Locate the cell with the specified text and output its [X, Y] center coordinate. 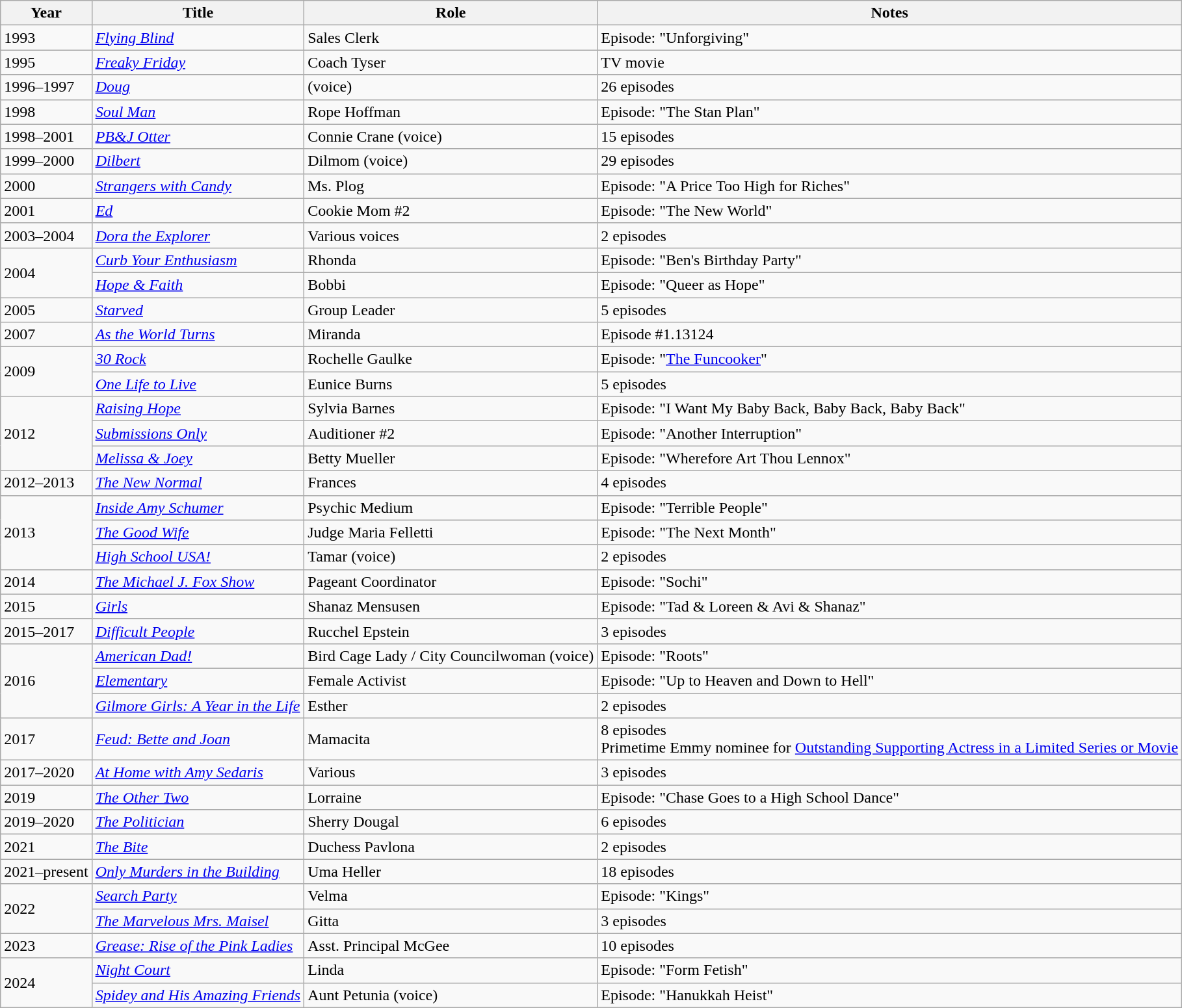
Episode: "The New World" [889, 211]
Hope & Faith [198, 285]
Search Party [198, 896]
2001 [46, 211]
2009 [46, 372]
The Other Two [198, 797]
Melissa & Joey [198, 458]
30 Rock [198, 359]
Aunt Petunia (voice) [451, 995]
Episode: "Queer as Hope" [889, 285]
Lorraine [451, 797]
Frances [451, 483]
2012–2013 [46, 483]
Cookie Mom #2 [451, 211]
As the World Turns [198, 335]
Betty Mueller [451, 458]
Uma Heller [451, 872]
The Marvelous Mrs. Maisel [198, 921]
2024 [46, 983]
Doug [198, 87]
2015–2017 [46, 631]
Episode: "Unforgiving" [889, 38]
Episode: "Chase Goes to a High School Dance" [889, 797]
26 episodes [889, 87]
Title [198, 13]
Only Murders in the Building [198, 872]
Judge Maria Felletti [451, 532]
1993 [46, 38]
The New Normal [198, 483]
American Dad! [198, 656]
The Good Wife [198, 532]
Elementary [198, 680]
1999–2000 [46, 161]
Night Court [198, 970]
1995 [46, 62]
Ed [198, 211]
2007 [46, 335]
Episode: "Wherefore Art Thou Lennox" [889, 458]
2022 [46, 909]
High School USA! [198, 557]
Starved [198, 310]
Various voices [451, 235]
2017 [46, 740]
The Michael J. Fox Show [198, 582]
Dilbert [198, 161]
2021 [46, 847]
Pageant Coordinator [451, 582]
Episode: "The Funcooker" [889, 359]
Soul Man [198, 112]
Feud: Bette and Joan [198, 740]
2013 [46, 532]
The Politician [198, 822]
Gitta [451, 921]
Difficult People [198, 631]
Miranda [451, 335]
2021–present [46, 872]
Female Activist [451, 680]
2019–2020 [46, 822]
Connie Crane (voice) [451, 136]
2000 [46, 186]
Esther [451, 705]
Asst. Principal McGee [451, 946]
Year [46, 13]
6 episodes [889, 822]
Episode: "Another Interruption" [889, 433]
Sales Clerk [451, 38]
2012 [46, 433]
Shanaz Mensusen [451, 606]
Linda [451, 970]
2016 [46, 680]
Gilmore Girls: A Year in the Life [198, 705]
Episode: "Form Fetish" [889, 970]
1996–1997 [46, 87]
Rhonda [451, 260]
Mamacita [451, 740]
Episode: "Hanukkah Heist" [889, 995]
10 episodes [889, 946]
29 episodes [889, 161]
2019 [46, 797]
Various [451, 773]
Girls [198, 606]
Coach Tyser [451, 62]
Strangers with Candy [198, 186]
Episode: "I Want My Baby Back, Baby Back, Baby Back" [889, 409]
Episode: "Tad & Loreen & Avi & Shanaz" [889, 606]
Episode: "Ben's Birthday Party" [889, 260]
Ms. Plog [451, 186]
1998–2001 [46, 136]
Raising Hope [198, 409]
Notes [889, 13]
2003–2004 [46, 235]
Episode: "Sochi" [889, 582]
One Life to Live [198, 384]
15 episodes [889, 136]
Episode: "A Price Too High for Riches" [889, 186]
Sylvia Barnes [451, 409]
4 episodes [889, 483]
2015 [46, 606]
Grease: Rise of the Pink Ladies [198, 946]
Rucchel Epstein [451, 631]
TV movie [889, 62]
Episode #1.13124 [889, 335]
Group Leader [451, 310]
18 episodes [889, 872]
Psychic Medium [451, 508]
2014 [46, 582]
2005 [46, 310]
Episode: "The Stan Plan" [889, 112]
Spidey and His Amazing Friends [198, 995]
Episode: "Roots" [889, 656]
Dora the Explorer [198, 235]
Duchess Pavlona [451, 847]
Freaky Friday [198, 62]
2023 [46, 946]
8 episodesPrimetime Emmy nominee for Outstanding Supporting Actress in a Limited Series or Movie [889, 740]
Dilmom (voice) [451, 161]
Auditioner #2 [451, 433]
At Home with Amy Sedaris [198, 773]
2004 [46, 272]
PB&J Otter [198, 136]
Episode: "Up to Heaven and Down to Hell" [889, 680]
1998 [46, 112]
Role [451, 13]
Bird Cage Lady / City Councilwoman (voice) [451, 656]
Rope Hoffman [451, 112]
Episode: "The Next Month" [889, 532]
Eunice Burns [451, 384]
Flying Blind [198, 38]
Tamar (voice) [451, 557]
The Bite [198, 847]
Episode: "Kings" [889, 896]
2017–2020 [46, 773]
Submissions Only [198, 433]
Inside Amy Schumer [198, 508]
Sherry Dougal [451, 822]
Velma [451, 896]
Bobbi [451, 285]
(voice) [451, 87]
Rochelle Gaulke [451, 359]
Curb Your Enthusiasm [198, 260]
Episode: "Terrible People" [889, 508]
